Locate the cell with the specified text and output its (x, y) center coordinate. 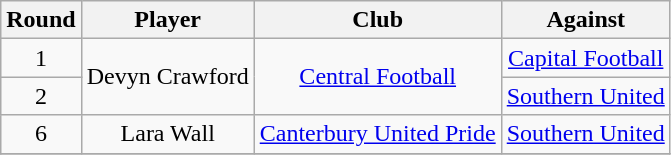
2 (41, 96)
Player (168, 20)
6 (41, 134)
Round (41, 20)
Against (586, 20)
1 (41, 58)
Capital Football (586, 58)
Lara Wall (168, 134)
Central Football (378, 77)
Canterbury United Pride (378, 134)
Club (378, 20)
Devyn Crawford (168, 77)
